For the text-containing cell, return its midpoint in (X, Y) coordinate format. 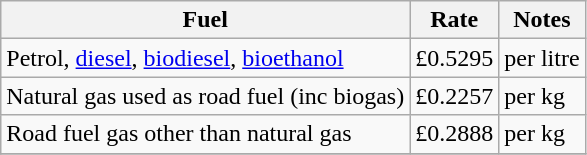
per litre (542, 58)
Petrol, diesel, biodiesel, bioethanol (206, 58)
Rate (454, 20)
Notes (542, 20)
£0.5295 (454, 58)
Natural gas used as road fuel (inc biogas) (206, 96)
Road fuel gas other than natural gas (206, 134)
Fuel (206, 20)
£0.2257 (454, 96)
£0.2888 (454, 134)
